Output the (X, Y) coordinate of the center of the cell containing the given text.  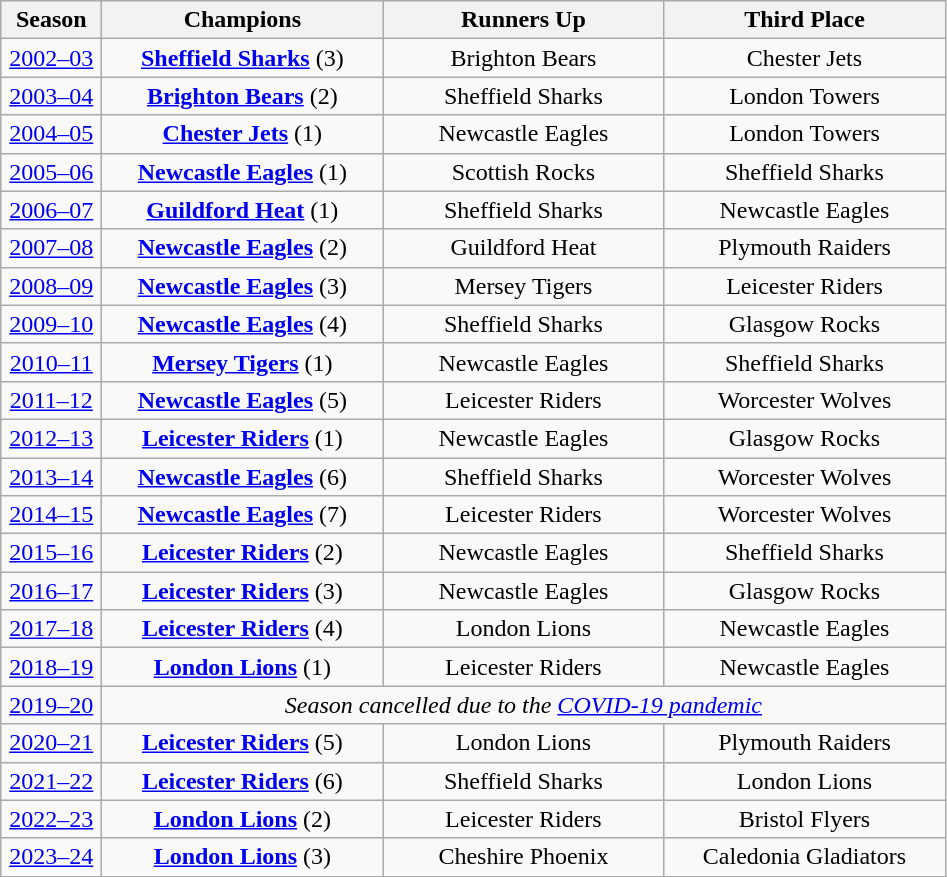
Mersey Tigers (524, 286)
Chester Jets (1) (242, 134)
Scottish Rocks (524, 172)
2002–03 (52, 58)
Newcastle Eagles (2) (242, 248)
London Lions (1) (242, 667)
2014–15 (52, 515)
Newcastle Eagles (4) (242, 324)
Leicester Riders (6) (242, 781)
Third Place (804, 20)
Brighton Bears (2) (242, 96)
2011–12 (52, 400)
2010–11 (52, 362)
Bristol Flyers (804, 819)
London Lions (2) (242, 819)
Guildford Heat (524, 248)
Newcastle Eagles (7) (242, 515)
Newcastle Eagles (6) (242, 477)
2022–23 (52, 819)
2018–19 (52, 667)
Season cancelled due to the COVID-19 pandemic (524, 705)
2013–14 (52, 477)
2023–24 (52, 857)
Runners Up (524, 20)
2009–10 (52, 324)
London Lions (3) (242, 857)
2017–18 (52, 629)
Newcastle Eagles (3) (242, 286)
Leicester Riders (3) (242, 591)
2005–06 (52, 172)
2008–09 (52, 286)
Caledonia Gladiators (804, 857)
Season (52, 20)
Leicester Riders (2) (242, 553)
2003–04 (52, 96)
2019–20 (52, 705)
Guildford Heat (1) (242, 210)
Chester Jets (804, 58)
2021–22 (52, 781)
Sheffield Sharks (3) (242, 58)
Leicester Riders (4) (242, 629)
Champions (242, 20)
Leicester Riders (5) (242, 743)
2016–17 (52, 591)
Newcastle Eagles (1) (242, 172)
Cheshire Phoenix (524, 857)
Mersey Tigers (1) (242, 362)
2020–21 (52, 743)
2006–07 (52, 210)
Leicester Riders (1) (242, 438)
2007–08 (52, 248)
Newcastle Eagles (5) (242, 400)
Brighton Bears (524, 58)
2012–13 (52, 438)
2004–05 (52, 134)
2015–16 (52, 553)
